Return the (X, Y) coordinate for the center point of the cell that contains the specified text.  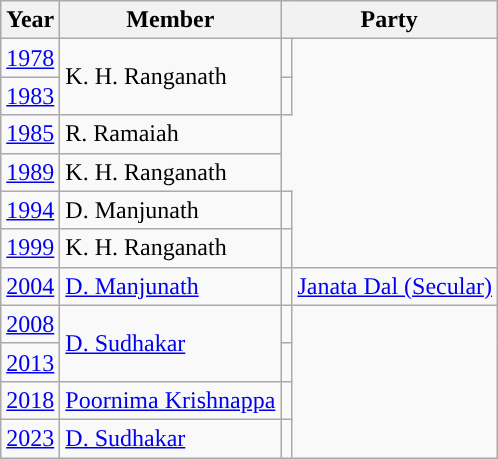
Poornima Krishnappa (170, 400)
2013 (30, 362)
2023 (30, 438)
1985 (30, 134)
Member (170, 20)
1999 (30, 248)
1983 (30, 96)
R. Ramaiah (170, 134)
Party (390, 20)
Janata Dal (Secular) (395, 286)
2008 (30, 324)
1978 (30, 58)
2018 (30, 400)
1994 (30, 210)
Year (30, 20)
2004 (30, 286)
1989 (30, 172)
